Locate the cell with the specified text and output its [X, Y] center coordinate. 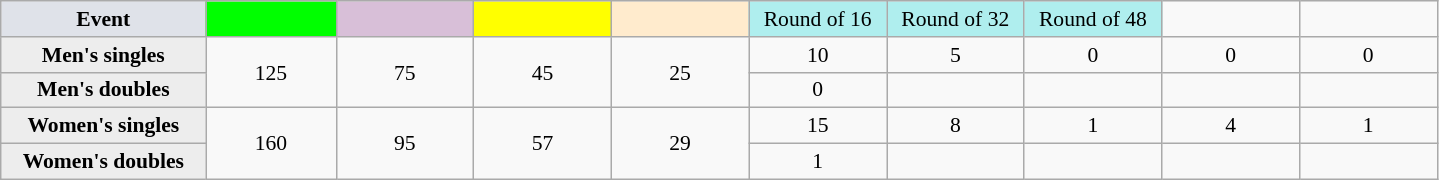
57 [543, 144]
Women's singles [104, 126]
Men's singles [104, 55]
Men's doubles [104, 90]
Event [104, 19]
160 [271, 144]
95 [405, 144]
125 [271, 72]
15 [818, 126]
Round of 32 [955, 19]
4 [1231, 126]
Round of 48 [1093, 19]
25 [680, 72]
29 [680, 144]
5 [955, 55]
45 [543, 72]
75 [405, 72]
8 [955, 126]
Women's doubles [104, 162]
Round of 16 [818, 19]
10 [818, 55]
